Locate the cell with the specified text and output its (X, Y) center coordinate. 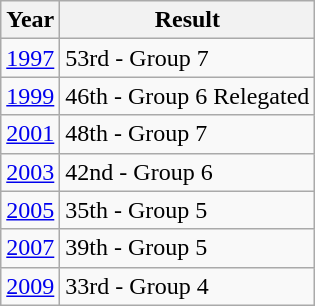
2001 (30, 134)
2003 (30, 172)
2005 (30, 210)
33rd - Group 4 (188, 286)
Result (188, 20)
Year (30, 20)
1997 (30, 58)
1999 (30, 96)
46th - Group 6 Relegated (188, 96)
42nd - Group 6 (188, 172)
53rd - Group 7 (188, 58)
2007 (30, 248)
48th - Group 7 (188, 134)
39th - Group 5 (188, 248)
2009 (30, 286)
35th - Group 5 (188, 210)
